Extract the (X, Y) coordinate from the center of the cell holding the provided text.  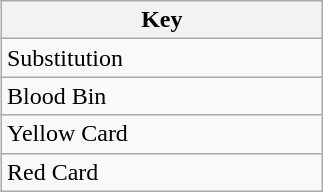
Key (162, 20)
Blood Bin (162, 96)
Red Card (162, 172)
Substitution (162, 58)
Yellow Card (162, 134)
